Identify which cell holds the provided text, then report its [x, y] central coordinate. 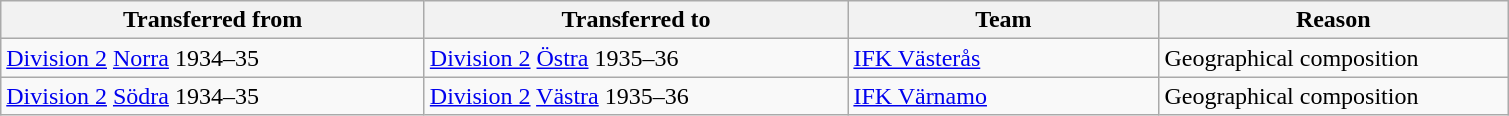
Division 2 Västra 1935–36 [636, 96]
Division 2 Södra 1934–35 [213, 96]
Team [1004, 20]
Transferred from [213, 20]
Division 2 Norra 1934–35 [213, 58]
Reason [1334, 20]
Transferred to [636, 20]
IFK Värnamo [1004, 96]
IFK Västerås [1004, 58]
Division 2 Östra 1935–36 [636, 58]
